Pinpoint the cell where the given text exists, returning its (x, y) midpoint coordinate. 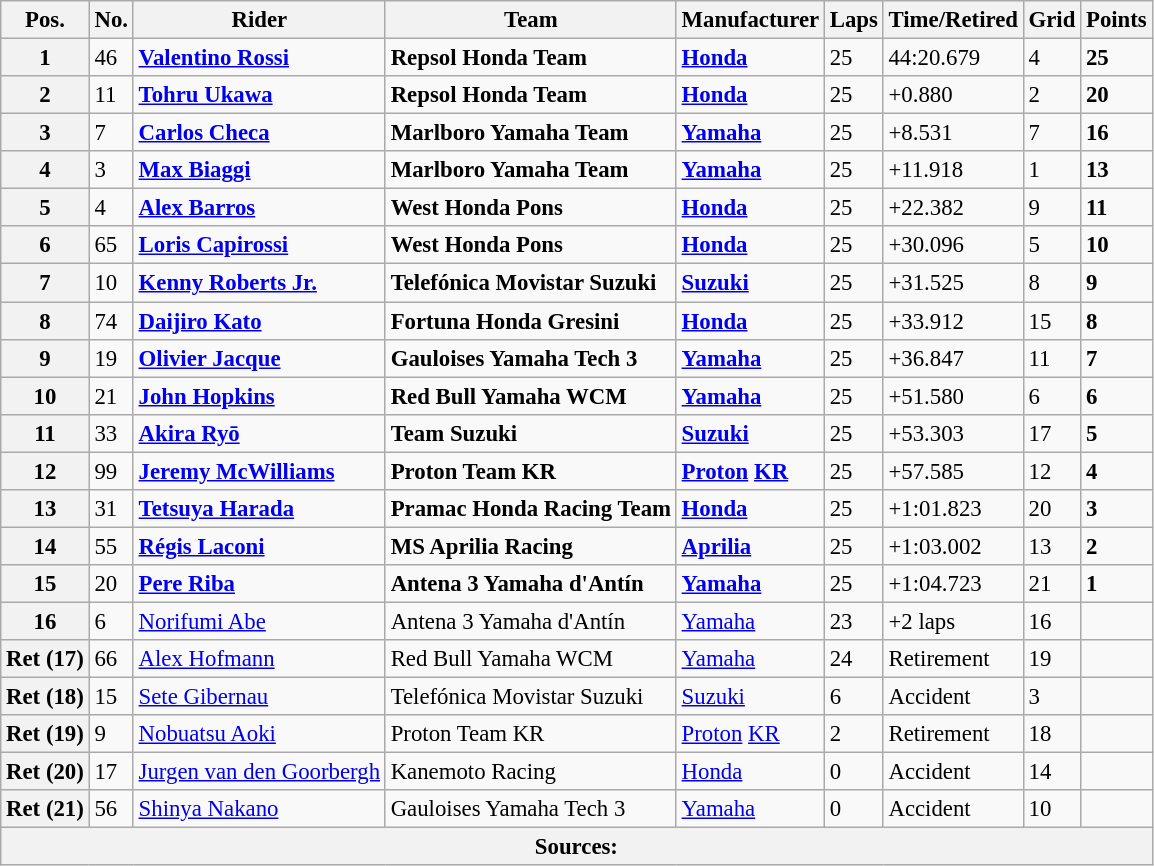
24 (854, 659)
Alex Barros (259, 208)
Grid (1052, 20)
+1:04.723 (953, 584)
+22.382 (953, 208)
Tohru Ukawa (259, 95)
Kenny Roberts Jr. (259, 283)
+57.585 (953, 471)
Max Biaggi (259, 170)
Pere Riba (259, 584)
Valentino Rossi (259, 58)
Points (1116, 20)
+30.096 (953, 245)
Manufacturer (750, 20)
74 (111, 321)
Sources: (576, 847)
Aprilia (750, 546)
Jurgen van den Goorbergh (259, 772)
Ret (19) (45, 734)
Pramac Honda Racing Team (530, 509)
18 (1052, 734)
Ret (21) (45, 809)
Norifumi Abe (259, 621)
+31.525 (953, 283)
Rider (259, 20)
Loris Capirossi (259, 245)
Tetsuya Harada (259, 509)
+2 laps (953, 621)
Team Suzuki (530, 433)
+1:01.823 (953, 509)
Régis Laconi (259, 546)
+0.880 (953, 95)
No. (111, 20)
Olivier Jacque (259, 358)
Ret (17) (45, 659)
23 (854, 621)
33 (111, 433)
Shinya Nakano (259, 809)
Time/Retired (953, 20)
55 (111, 546)
+11.918 (953, 170)
Ret (20) (45, 772)
46 (111, 58)
+8.531 (953, 133)
44:20.679 (953, 58)
+33.912 (953, 321)
Team (530, 20)
+53.303 (953, 433)
Sete Gibernau (259, 697)
Fortuna Honda Gresini (530, 321)
Ret (18) (45, 697)
Akira Ryō (259, 433)
99 (111, 471)
+1:03.002 (953, 546)
Carlos Checa (259, 133)
Kanemoto Racing (530, 772)
31 (111, 509)
MS Aprilia Racing (530, 546)
John Hopkins (259, 396)
65 (111, 245)
+36.847 (953, 358)
+51.580 (953, 396)
Laps (854, 20)
Pos. (45, 20)
Nobuatsu Aoki (259, 734)
56 (111, 809)
Jeremy McWilliams (259, 471)
Alex Hofmann (259, 659)
Daijiro Kato (259, 321)
66 (111, 659)
